Output the (X, Y) coordinate of the center of the cell containing the given text.  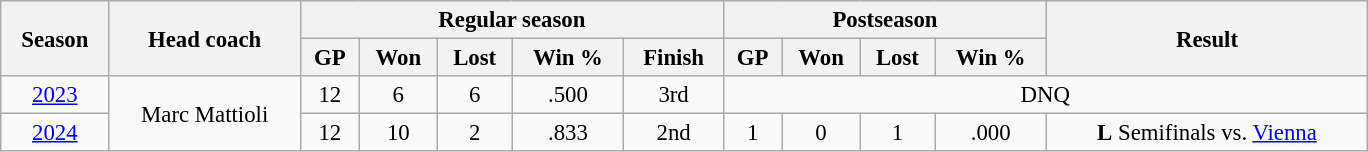
.833 (568, 133)
2nd (674, 133)
L Semifinals vs. Vienna (1208, 133)
DNQ (1045, 95)
Head coach (205, 38)
2 (474, 133)
.500 (568, 95)
Regular season (512, 20)
Marc Mattioli (205, 114)
Postseason (884, 20)
Season (55, 38)
2024 (55, 133)
Result (1208, 38)
10 (398, 133)
2023 (55, 95)
Finish (674, 58)
.000 (991, 133)
0 (821, 133)
3rd (674, 95)
